Output the [X, Y] coordinate of the center of the cell containing the given text.  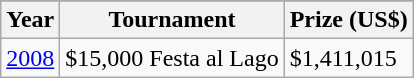
$15,000 Festa al Lago [172, 58]
Tournament [172, 20]
Prize (US$) [348, 20]
Year [30, 20]
2008 [30, 58]
$1,411,015 [348, 58]
